Return [X, Y] of the center of cell containing provided text 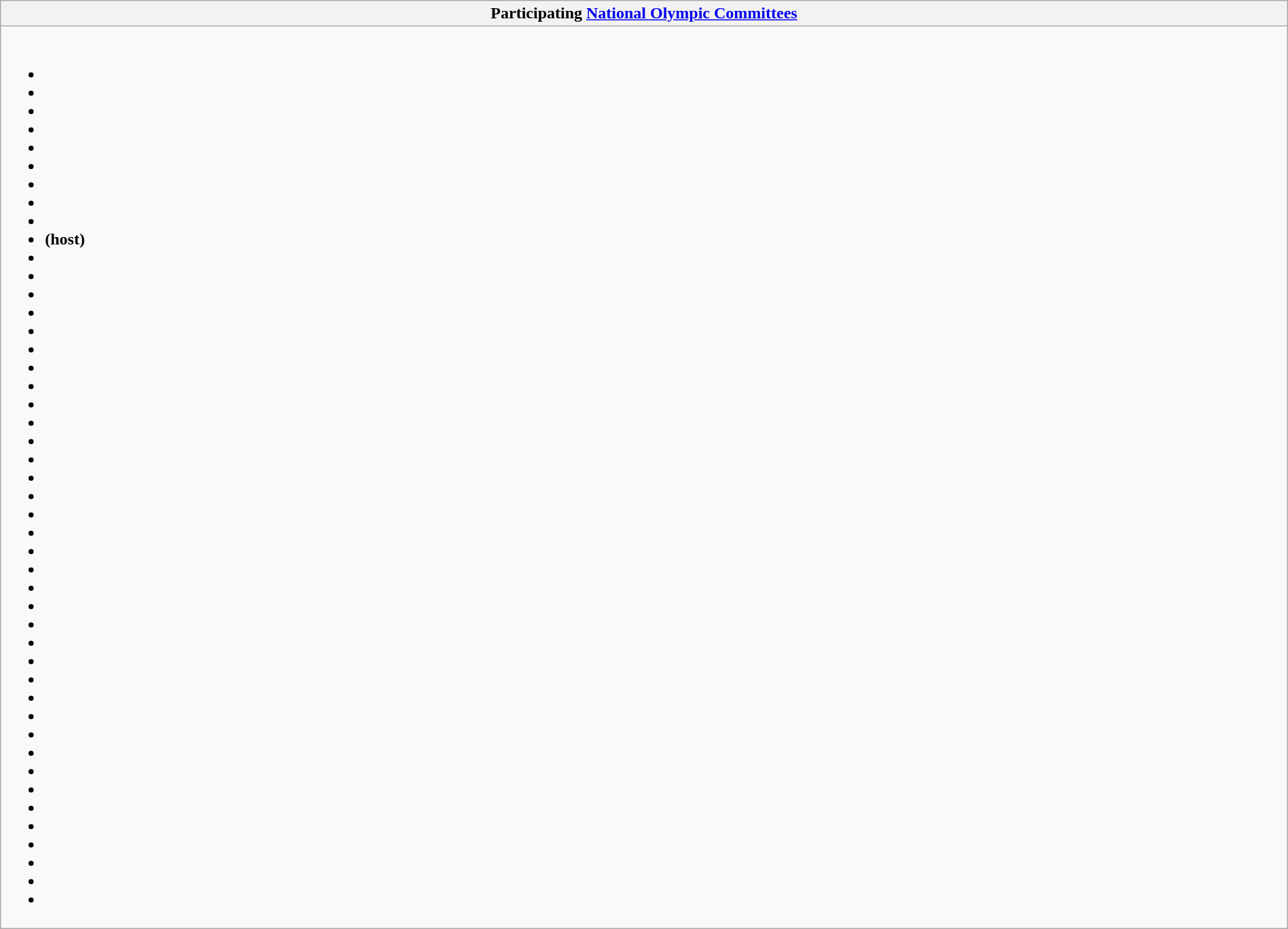
Participating National Olympic Committees [644, 14]
(host) [644, 477]
